Return the [x, y] coordinate for the center point of the cell that contains the specified text.  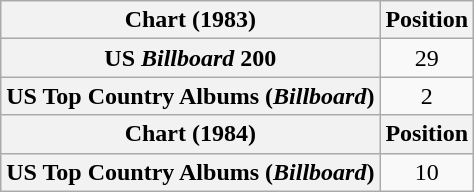
2 [427, 96]
Chart (1983) [190, 20]
Chart (1984) [190, 134]
US Billboard 200 [190, 58]
10 [427, 172]
29 [427, 58]
